Detect which cell encompasses the target text, then output its [x, y] center coordinate. 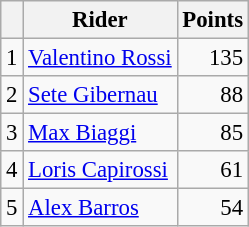
Rider [100, 20]
Sete Gibernau [100, 95]
Points [212, 20]
135 [212, 58]
Valentino Rossi [100, 58]
Alex Barros [100, 208]
Max Biaggi [100, 133]
85 [212, 133]
1 [12, 58]
61 [212, 170]
4 [12, 170]
88 [212, 95]
Loris Capirossi [100, 170]
3 [12, 133]
5 [12, 208]
54 [212, 208]
2 [12, 95]
